From the cell containing the given text, extract its center point as (X, Y) coordinate. 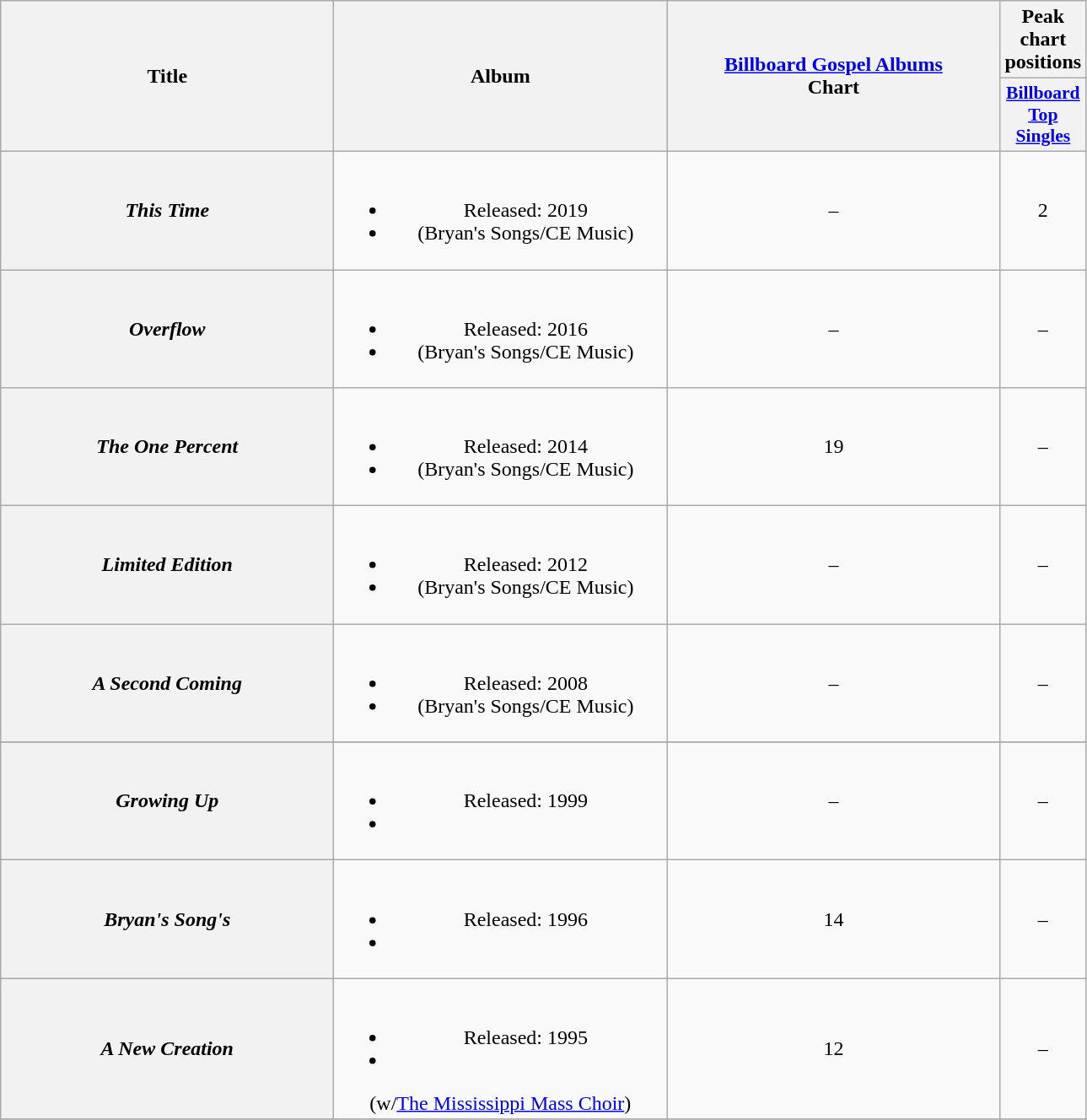
14 (833, 919)
Released: 1999 (501, 801)
Released: 2019(Bryan's Songs/CE Music) (501, 210)
Released: 1995(w/The Mississippi Mass Choir) (501, 1049)
Released: 2008(Bryan's Songs/CE Music) (501, 683)
Released: 2012(Bryan's Songs/CE Music) (501, 565)
A New Creation (167, 1049)
A Second Coming (167, 683)
Growing Up (167, 801)
2 (1043, 210)
Title (167, 76)
Bryan's Song's (167, 919)
Limited Edition (167, 565)
Released: 2016(Bryan's Songs/CE Music) (501, 329)
Released: 2014(Bryan's Songs/CE Music) (501, 447)
Released: 1996 (501, 919)
BillboardTopSingles (1043, 115)
This Time (167, 210)
12 (833, 1049)
Billboard Gospel Albums Chart (833, 76)
19 (833, 447)
Overflow (167, 329)
The One Percent (167, 447)
Peak chart positions (1043, 40)
Album (501, 76)
